Output the [x, y] coordinate of the center of the cell containing the given text.  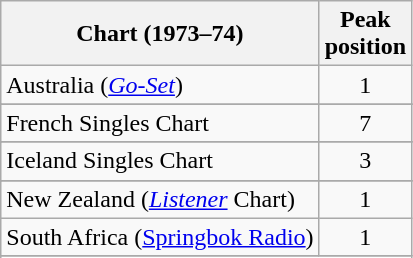
New Zealand (Listener Chart) [160, 199]
7 [365, 123]
French Singles Chart [160, 123]
South Africa (Springbok Radio) [160, 237]
Australia (Go-Set) [160, 85]
Iceland Singles Chart [160, 161]
Peakposition [365, 34]
3 [365, 161]
Chart (1973–74) [160, 34]
